Extract the (x, y) coordinate from the center of the cell holding the provided text.  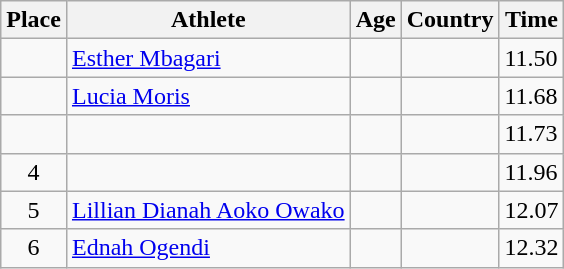
Age (376, 20)
Place (34, 20)
11.50 (532, 58)
Esther Mbagari (208, 58)
Time (532, 20)
Country (450, 20)
4 (34, 172)
Ednah Ogendi (208, 248)
Lucia Moris (208, 96)
Lillian Dianah Aoko Owako (208, 210)
11.96 (532, 172)
11.68 (532, 96)
12.32 (532, 248)
12.07 (532, 210)
11.73 (532, 134)
6 (34, 248)
Athlete (208, 20)
5 (34, 210)
